Find where the given text appears and provide that cell's center as (x, y) coordinate. 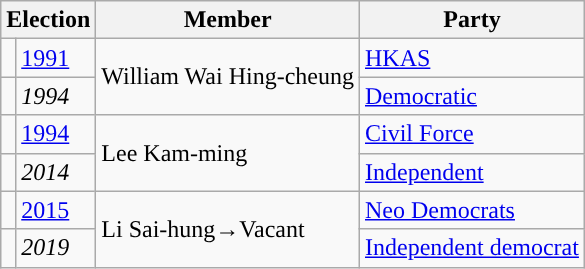
Independent (472, 172)
Lee Kam-ming (228, 153)
William Wai Hing-cheung (228, 77)
2014 (56, 172)
Member (228, 20)
Independent democrat (472, 248)
Election (48, 20)
Democratic (472, 96)
2015 (56, 210)
2019 (56, 248)
1991 (56, 58)
Party (472, 20)
Civil Force (472, 134)
HKAS (472, 58)
Neo Democrats (472, 210)
Li Sai-hung→Vacant (228, 229)
